Search for the cell housing the specified text and yield its (X, Y) center coordinate. 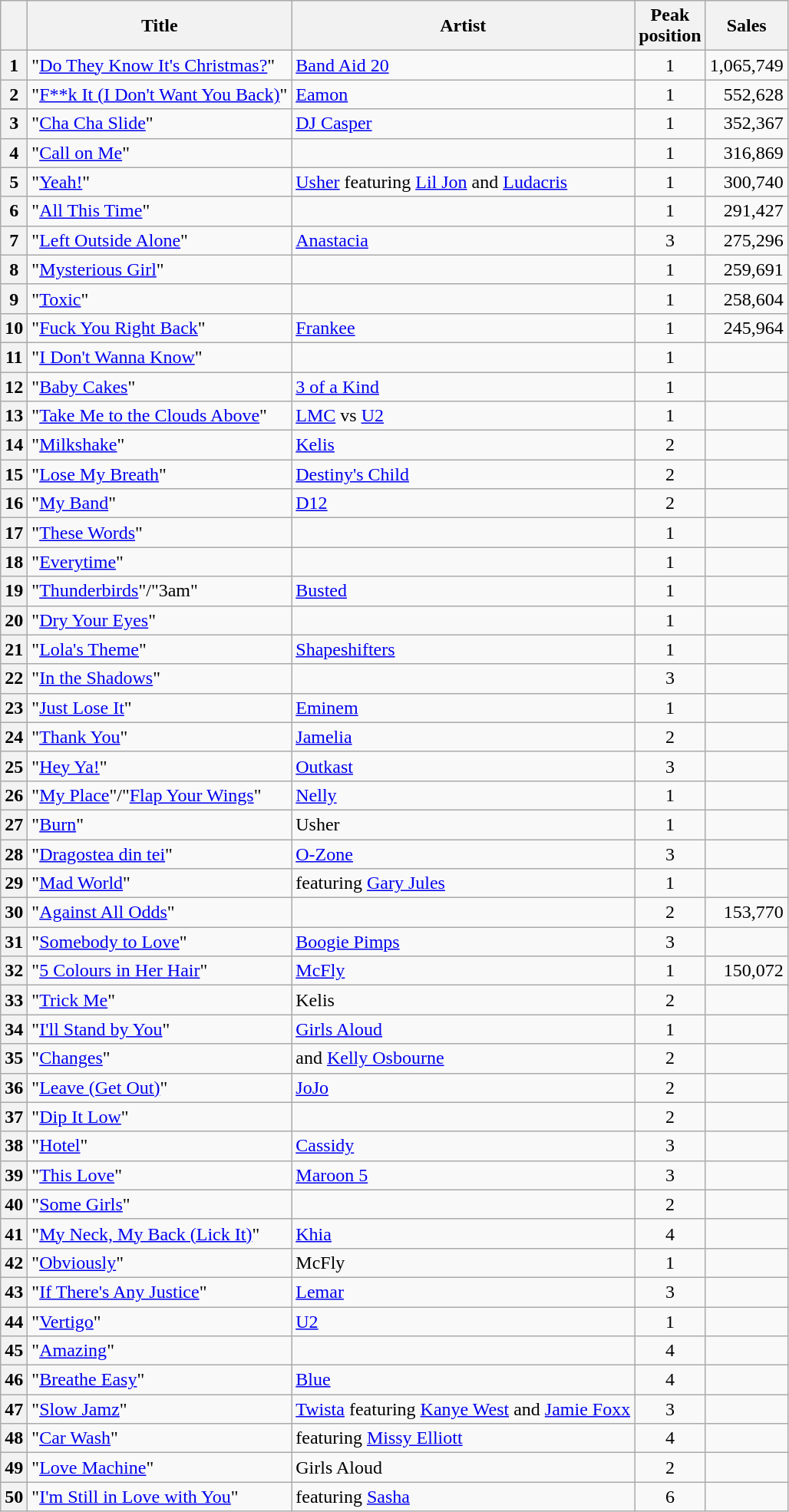
39 (14, 1175)
37 (14, 1117)
"Just Lose It" (160, 708)
Shapeshifters (464, 649)
featuring Gary Jules (464, 883)
47 (14, 1409)
U2 (464, 1321)
23 (14, 708)
"Call on Me" (160, 153)
"Love Machine" (160, 1467)
41 (14, 1233)
Usher featuring Lil Jon and Ludacris (464, 182)
33 (14, 1000)
Usher (464, 824)
"Lola's Theme" (160, 649)
"Breathe Easy" (160, 1380)
"Baby Cakes" (160, 386)
1,065,749 (746, 65)
"Hey Ya!" (160, 766)
Sales (746, 26)
"Mysterious Girl" (160, 269)
30 (14, 913)
50 (14, 1497)
O-Zone (464, 854)
"Dip It Low" (160, 1117)
"Dragostea din tei" (160, 854)
DJ Casper (464, 124)
42 (14, 1263)
12 (14, 386)
"These Words" (160, 533)
"Toxic" (160, 299)
153,770 (746, 913)
552,628 (746, 94)
25 (14, 766)
Twista featuring Kanye West and Jamie Foxx (464, 1409)
10 (14, 328)
245,964 (746, 328)
"Thunderbirds"/"3am" (160, 591)
JoJo (464, 1088)
291,427 (746, 211)
"Mad World" (160, 883)
"Some Girls" (160, 1204)
46 (14, 1380)
316,869 (746, 153)
Frankee (464, 328)
"Amazing" (160, 1351)
"I'll Stand by You" (160, 1029)
7 (14, 240)
"Take Me to the Clouds Above" (160, 416)
"Obviously" (160, 1263)
Jamelia (464, 737)
"Hotel" (160, 1146)
"Against All Odds" (160, 913)
"Dry Your Eyes" (160, 620)
32 (14, 971)
Title (160, 26)
"My Place"/"Flap Your Wings" (160, 795)
Blue (464, 1380)
20 (14, 620)
"Milkshake" (160, 445)
"Thank You" (160, 737)
"Car Wash" (160, 1438)
275,296 (746, 240)
"I Don't Wanna Know" (160, 357)
"In the Shadows" (160, 678)
"Left Outside Alone" (160, 240)
"Vertigo" (160, 1321)
31 (14, 942)
Band Aid 20 (464, 65)
"Lose My Breath" (160, 474)
"Trick Me" (160, 1000)
LMC vs U2 (464, 416)
Cassidy (464, 1146)
"I'm Still in Love with You" (160, 1497)
Outkast (464, 766)
9 (14, 299)
21 (14, 649)
14 (14, 445)
"My Band" (160, 503)
36 (14, 1088)
Khia (464, 1233)
35 (14, 1058)
"F**k It (I Don't Want You Back)" (160, 94)
24 (14, 737)
D12 (464, 503)
13 (14, 416)
48 (14, 1438)
17 (14, 533)
28 (14, 854)
"My Neck, My Back (Lick It)" (160, 1233)
Eamon (464, 94)
29 (14, 883)
259,691 (746, 269)
"Cha Cha Slide" (160, 124)
40 (14, 1204)
352,367 (746, 124)
3 of a Kind (464, 386)
"5 Colours in Her Hair" (160, 971)
Anastacia (464, 240)
26 (14, 795)
27 (14, 824)
Destiny's Child (464, 474)
"If There's Any Justice" (160, 1292)
"This Love" (160, 1175)
22 (14, 678)
"Leave (Get Out)" (160, 1088)
19 (14, 591)
38 (14, 1146)
11 (14, 357)
"Slow Jamz" (160, 1409)
Lemar (464, 1292)
45 (14, 1351)
"Changes" (160, 1058)
Boogie Pimps (464, 942)
and Kelly Osbourne (464, 1058)
featuring Missy Elliott (464, 1438)
Eminem (464, 708)
8 (14, 269)
16 (14, 503)
Maroon 5 (464, 1175)
15 (14, 474)
34 (14, 1029)
18 (14, 562)
"Everytime" (160, 562)
"Do They Know It's Christmas?" (160, 65)
"Fuck You Right Back" (160, 328)
featuring Sasha (464, 1497)
"Burn" (160, 824)
300,740 (746, 182)
Busted (464, 591)
49 (14, 1467)
5 (14, 182)
43 (14, 1292)
258,604 (746, 299)
"Yeah!" (160, 182)
Peakposition (670, 26)
"Somebody to Love" (160, 942)
Nelly (464, 795)
"All This Time" (160, 211)
Artist (464, 26)
150,072 (746, 971)
44 (14, 1321)
